Return the (X, Y) coordinate for the center point of the cell that contains the specified text.  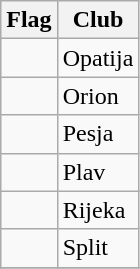
Flag (29, 20)
Pesja (98, 134)
Plav (98, 172)
Opatija (98, 58)
Club (98, 20)
Orion (98, 96)
Split (98, 248)
Rijeka (98, 210)
